Find where the given text appears and provide that cell's center as (X, Y) coordinate. 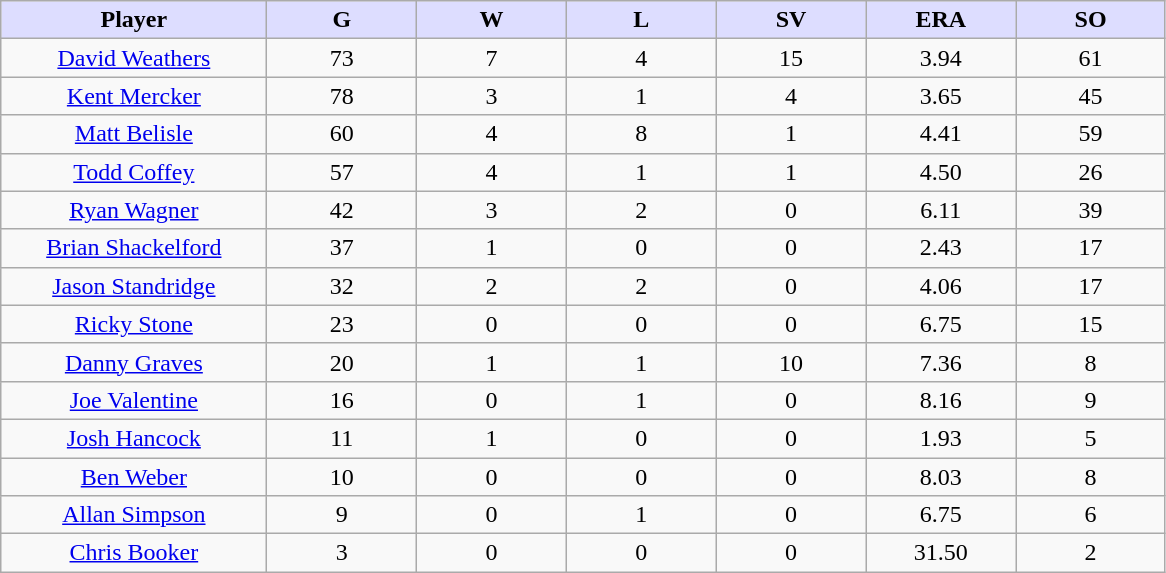
Joe Valentine (134, 400)
2.43 (941, 248)
20 (342, 362)
31.50 (941, 553)
Ricky Stone (134, 324)
SO (1091, 20)
Chris Booker (134, 553)
78 (342, 96)
6.11 (941, 210)
42 (342, 210)
Ben Weber (134, 477)
45 (1091, 96)
16 (342, 400)
W (492, 20)
Jason Standridge (134, 286)
Allan Simpson (134, 515)
4.50 (941, 172)
Josh Hancock (134, 438)
3.94 (941, 58)
L (641, 20)
SV (791, 20)
3.65 (941, 96)
6 (1091, 515)
26 (1091, 172)
4.06 (941, 286)
60 (342, 134)
7.36 (941, 362)
11 (342, 438)
David Weathers (134, 58)
Todd Coffey (134, 172)
Player (134, 20)
G (342, 20)
4.41 (941, 134)
5 (1091, 438)
Brian Shackelford (134, 248)
1.93 (941, 438)
59 (1091, 134)
Ryan Wagner (134, 210)
ERA (941, 20)
57 (342, 172)
Danny Graves (134, 362)
8.16 (941, 400)
39 (1091, 210)
Matt Belisle (134, 134)
32 (342, 286)
7 (492, 58)
8.03 (941, 477)
73 (342, 58)
23 (342, 324)
Kent Mercker (134, 96)
37 (342, 248)
61 (1091, 58)
